Capture the cell that displays the provided text and extract its (X, Y) central coordinate. 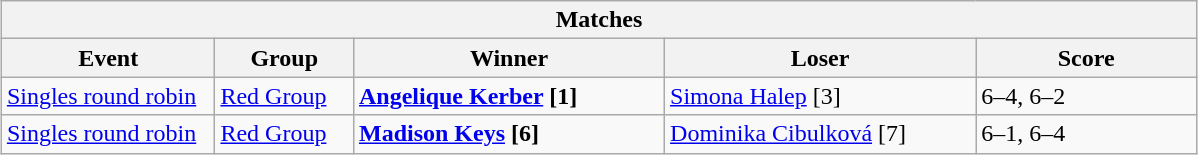
Simona Halep [3] (820, 96)
Madison Keys [6] (508, 134)
Winner (508, 58)
Matches (598, 20)
Event (108, 58)
6–1, 6–4 (1086, 134)
Score (1086, 58)
Angelique Kerber [1] (508, 96)
6–4, 6–2 (1086, 96)
Dominika Cibulková [7] (820, 134)
Group (284, 58)
Loser (820, 58)
